Identify which cell holds the provided text, then report its (x, y) central coordinate. 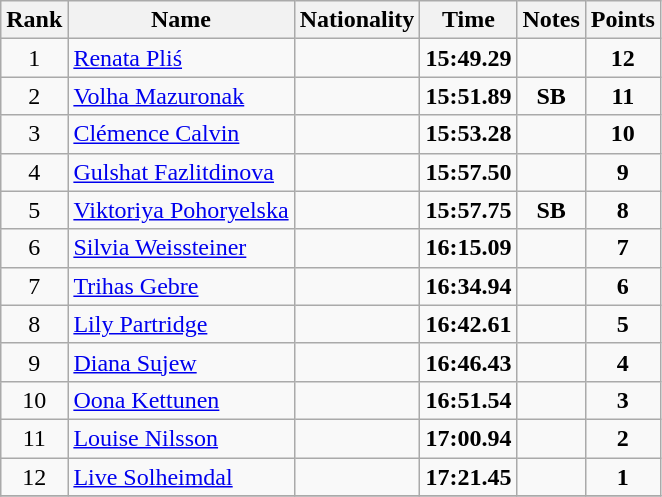
Points (622, 20)
16:51.54 (468, 400)
15:57.50 (468, 172)
Renata Pliś (181, 58)
Louise Nilsson (181, 438)
15:49.29 (468, 58)
16:42.61 (468, 324)
Diana Sujew (181, 362)
17:00.94 (468, 438)
Viktoriya Pohoryelska (181, 210)
Oona Kettunen (181, 400)
15:57.75 (468, 210)
Clémence Calvin (181, 134)
16:15.09 (468, 248)
16:46.43 (468, 362)
Notes (551, 20)
Name (181, 20)
15:53.28 (468, 134)
Lily Partridge (181, 324)
Gulshat Fazlitdinova (181, 172)
Live Solheimdal (181, 477)
Time (468, 20)
Trihas Gebre (181, 286)
Silvia Weissteiner (181, 248)
Nationality (357, 20)
Rank (34, 20)
17:21.45 (468, 477)
15:51.89 (468, 96)
16:34.94 (468, 286)
Volha Mazuronak (181, 96)
